Return the [x, y] coordinate for the center point of the cell that contains the specified text.  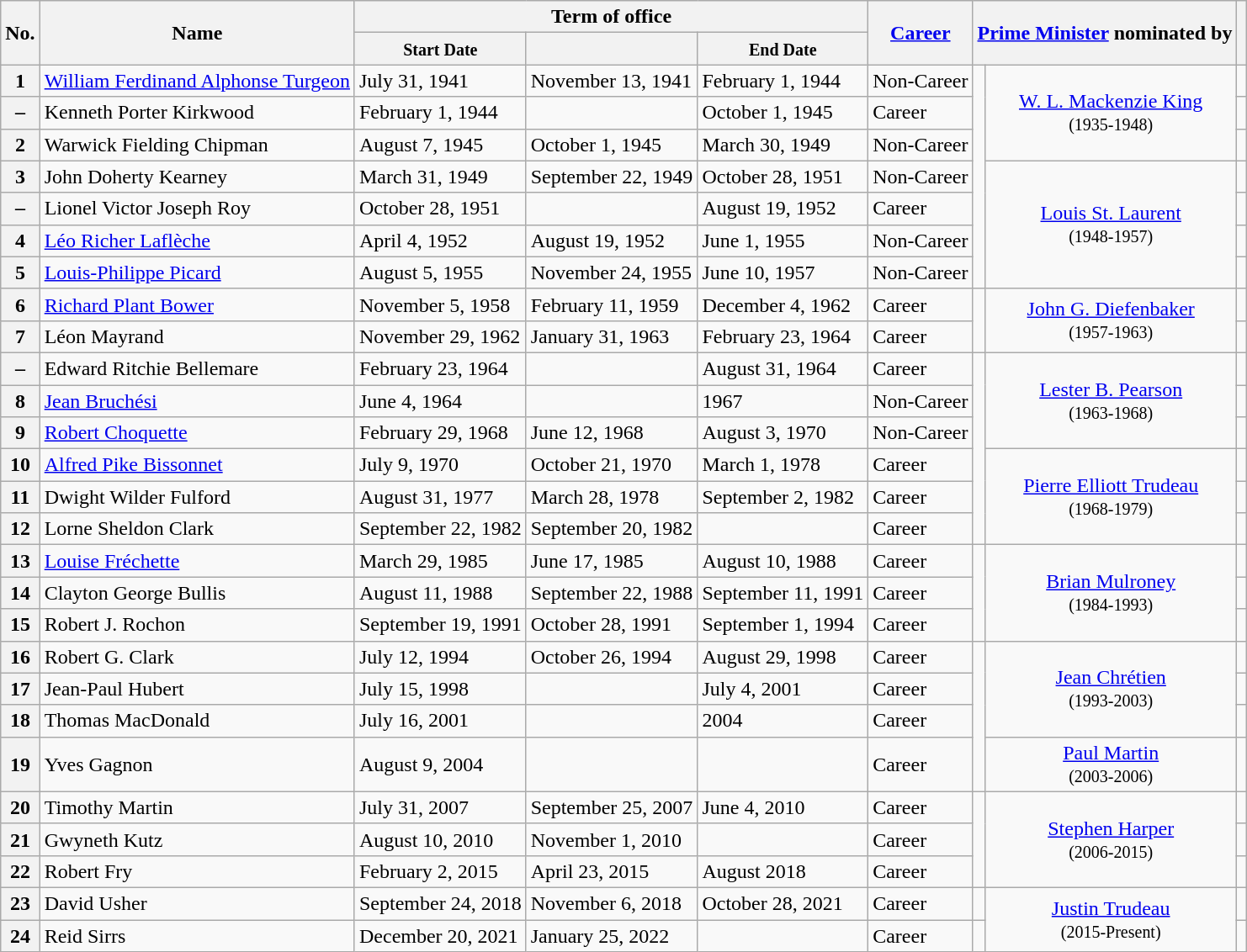
January 25, 2022 [612, 936]
23 [20, 903]
7 [20, 336]
April 23, 2015 [612, 871]
August 11, 1988 [440, 593]
September 25, 2007 [612, 807]
Jean-Paul Hubert [197, 689]
2 [20, 145]
October 26, 1994 [612, 657]
Reid Sirrs [197, 936]
January 31, 1963 [612, 336]
Lester B. Pearson(1963-1968) [1111, 400]
August 7, 1945 [440, 145]
W. L. Mackenzie King(1935-1948) [1111, 113]
February 29, 1968 [440, 433]
Prime Minister nominated by [1105, 33]
September 22, 1949 [612, 177]
Robert Fry [197, 871]
August 5, 1955 [440, 272]
August 10, 1988 [783, 561]
Richard Plant Bower [197, 304]
5 [20, 272]
March 30, 1949 [783, 145]
September 1, 1994 [783, 625]
Paul Martin(2003-2006) [1111, 764]
16 [20, 657]
December 4, 1962 [783, 304]
3 [20, 177]
15 [20, 625]
End Date [783, 49]
21 [20, 839]
August 2018 [783, 871]
November 13, 1941 [612, 81]
Léo Richer Laflèche [197, 241]
Justin Trudeau(2015-Present) [1111, 919]
August 10, 2010 [440, 839]
July 31, 2007 [440, 807]
24 [20, 936]
August 31, 1964 [783, 368]
William Ferdinand Alphonse Turgeon [197, 81]
June 4, 2010 [783, 807]
8 [20, 401]
February 11, 1959 [612, 304]
Robert G. Clark [197, 657]
March 1, 1978 [783, 465]
September 2, 1982 [783, 497]
Gwyneth Kutz [197, 839]
17 [20, 689]
19 [20, 764]
July 31, 1941 [440, 81]
13 [20, 561]
December 20, 2021 [440, 936]
April 4, 1952 [440, 241]
4 [20, 241]
Louis St. Laurent(1948-1957) [1111, 225]
18 [20, 721]
November 29, 1962 [440, 336]
November 1, 2010 [612, 839]
July 12, 1994 [440, 657]
Yves Gagnon [197, 764]
Edward Ritchie Bellemare [197, 368]
September 22, 1988 [612, 593]
22 [20, 871]
Pierre Elliott Trudeau(1968-1979) [1111, 497]
Lionel Victor Joseph Roy [197, 209]
March 29, 1985 [440, 561]
March 28, 1978 [612, 497]
June 1, 1955 [783, 241]
Start Date [440, 49]
9 [20, 433]
February 2, 2015 [440, 871]
September 11, 1991 [783, 593]
August 3, 1970 [783, 433]
October 28, 2021 [783, 903]
August 9, 2004 [440, 764]
Name [197, 33]
1967 [783, 401]
20 [20, 807]
Jean Bruchési [197, 401]
June 4, 1964 [440, 401]
John G. Diefenbaker(1957-1963) [1111, 320]
Stephen Harper(2006-2015) [1111, 839]
John Doherty Kearney [197, 177]
2004 [783, 721]
1 [20, 81]
11 [20, 497]
Léon Mayrand [197, 336]
Robert J. Rochon [197, 625]
July 4, 2001 [783, 689]
August 31, 1977 [440, 497]
June 17, 1985 [612, 561]
September 19, 1991 [440, 625]
September 20, 1982 [612, 529]
July 16, 2001 [440, 721]
March 31, 1949 [440, 177]
Kenneth Porter Kirkwood [197, 113]
October 21, 1970 [612, 465]
July 15, 1998 [440, 689]
Dwight Wilder Fulford [197, 497]
12 [20, 529]
Clayton George Bullis [197, 593]
Brian Mulroney(1984-1993) [1111, 593]
Lorne Sheldon Clark [197, 529]
Alfred Pike Bissonnet [197, 465]
Robert Choquette [197, 433]
July 9, 1970 [440, 465]
June 12, 1968 [612, 433]
6 [20, 304]
September 24, 2018 [440, 903]
David Usher [197, 903]
November 5, 1958 [440, 304]
10 [20, 465]
November 24, 1955 [612, 272]
Term of office [611, 17]
No. [20, 33]
14 [20, 593]
Timothy Martin [197, 807]
Louise Fréchette [197, 561]
Louis-Philippe Picard [197, 272]
June 10, 1957 [783, 272]
November 6, 2018 [612, 903]
Warwick Fielding Chipman [197, 145]
August 29, 1998 [783, 657]
Thomas MacDonald [197, 721]
Jean Chrétien(1993-2003) [1111, 689]
September 22, 1982 [440, 529]
October 28, 1991 [612, 625]
